Pinpoint the cell where the given text exists, returning its (x, y) midpoint coordinate. 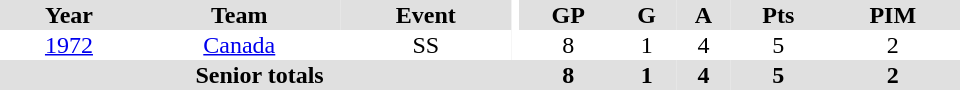
1972 (69, 45)
Senior totals (260, 75)
SS (426, 45)
Event (426, 15)
GP (568, 15)
A (704, 15)
Pts (778, 15)
Year (69, 15)
Team (240, 15)
Canada (240, 45)
G (646, 15)
PIM (893, 15)
